Scan for the cell matching the given text and deliver its (x, y) coordinate at center. 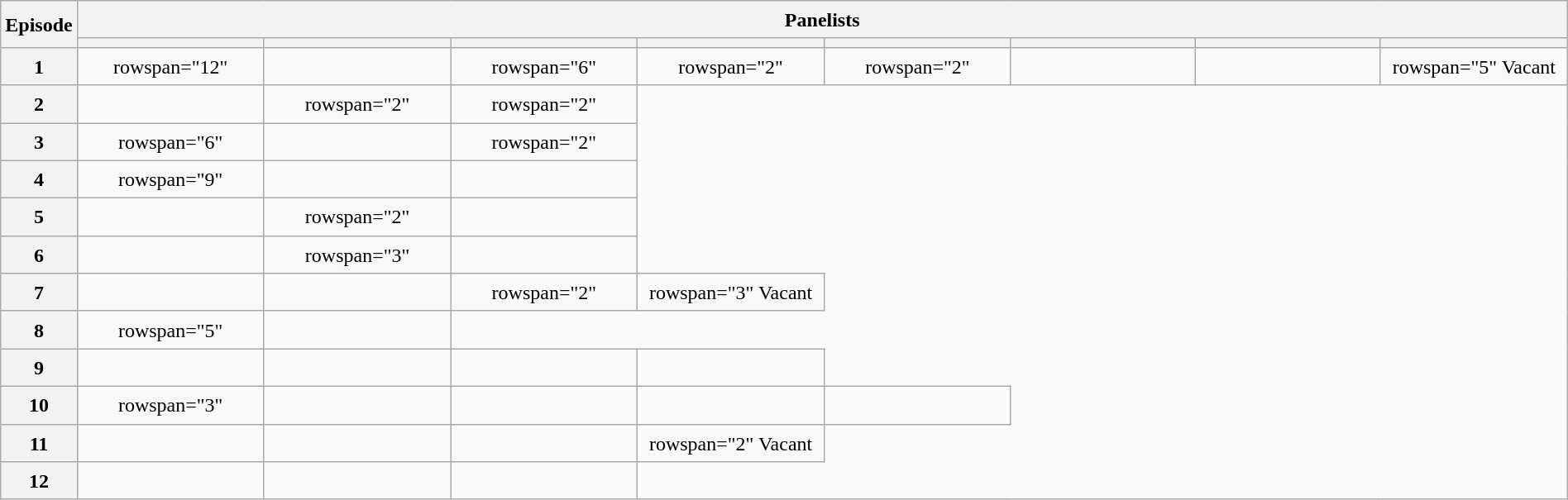
Panelists (822, 20)
5 (39, 217)
rowspan="12" (170, 66)
4 (39, 179)
1 (39, 66)
rowspan="2" Vacant (731, 443)
2 (39, 104)
8 (39, 330)
11 (39, 443)
7 (39, 293)
rowspan="3" Vacant (731, 293)
Episode (39, 25)
rowspan="5" Vacant (1474, 66)
10 (39, 405)
9 (39, 368)
3 (39, 141)
rowspan="9" (170, 179)
6 (39, 255)
rowspan="5" (170, 330)
12 (39, 481)
